Return [X, Y] of the center of cell containing provided text 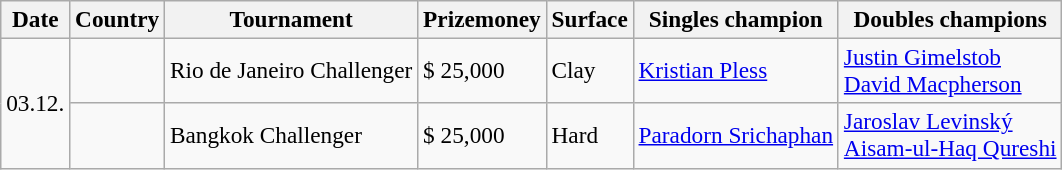
Justin Gimelstob David Macpherson [950, 70]
Tournament [292, 19]
Jaroslav Levinský Aisam-ul-Haq Qureshi [950, 136]
Hard [590, 136]
Rio de Janeiro Challenger [292, 70]
03.12. [36, 103]
Bangkok Challenger [292, 136]
Country [118, 19]
Date [36, 19]
Surface [590, 19]
Doubles champions [950, 19]
Paradorn Srichaphan [736, 136]
Kristian Pless [736, 70]
Clay [590, 70]
Prizemoney [482, 19]
Singles champion [736, 19]
